Detect which cell encompasses the target text, then output its (x, y) center coordinate. 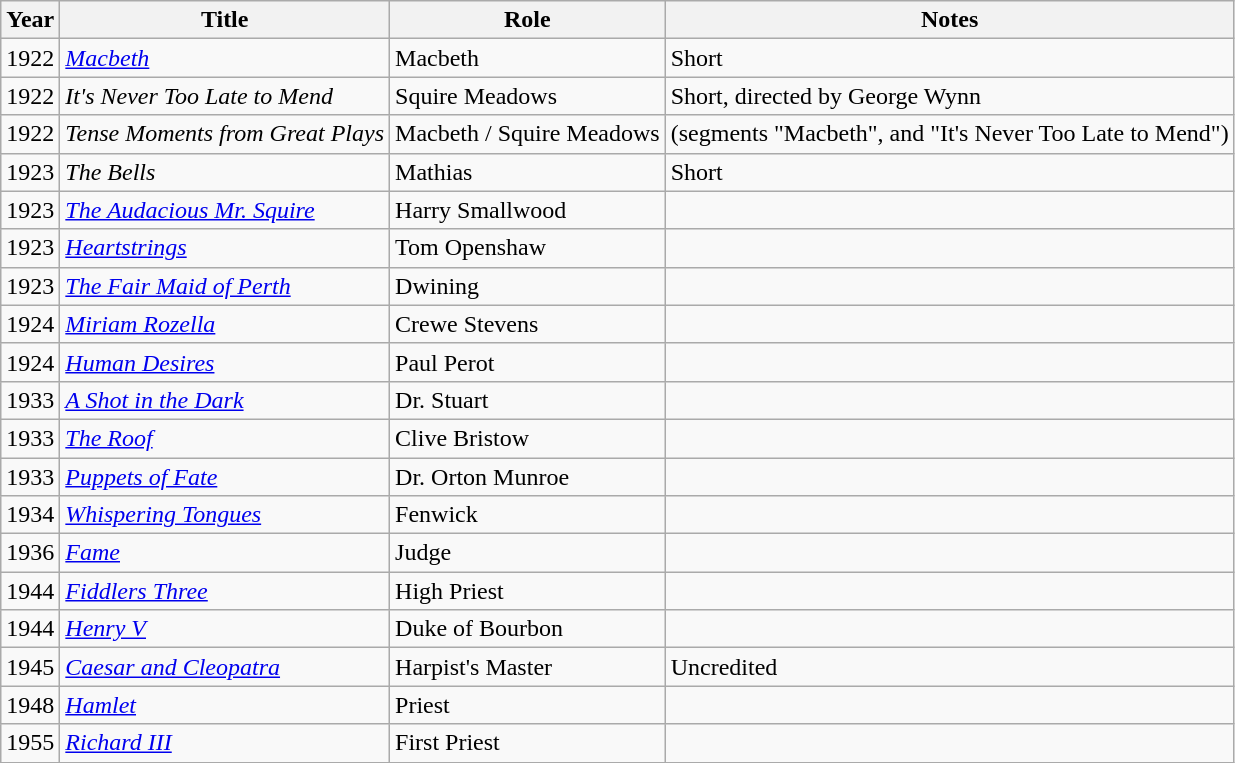
1936 (30, 553)
Caesar and Cleopatra (225, 667)
Crewe Stevens (528, 324)
Notes (950, 20)
Fenwick (528, 515)
1945 (30, 667)
The Bells (225, 172)
(segments "Macbeth", and "It's Never Too Late to Mend") (950, 134)
The Roof (225, 438)
Judge (528, 553)
A Shot in the Dark (225, 400)
Dwining (528, 286)
Henry V (225, 629)
Duke of Bourbon (528, 629)
1955 (30, 743)
Macbeth / Squire Meadows (528, 134)
Priest (528, 705)
Uncredited (950, 667)
Mathias (528, 172)
Year (30, 20)
Short, directed by George Wynn (950, 96)
1948 (30, 705)
Role (528, 20)
Fiddlers Three (225, 591)
Squire Meadows (528, 96)
Fame (225, 553)
Clive Bristow (528, 438)
Puppets of Fate (225, 477)
Hamlet (225, 705)
Harry Smallwood (528, 210)
Title (225, 20)
Harpist's Master (528, 667)
Heartstrings (225, 248)
It's Never Too Late to Mend (225, 96)
The Audacious Mr. Squire (225, 210)
The Fair Maid of Perth (225, 286)
High Priest (528, 591)
Richard III (225, 743)
Human Desires (225, 362)
Miriam Rozella (225, 324)
Dr. Stuart (528, 400)
1934 (30, 515)
Tom Openshaw (528, 248)
Paul Perot (528, 362)
First Priest (528, 743)
Tense Moments from Great Plays (225, 134)
Whispering Tongues (225, 515)
Dr. Orton Munroe (528, 477)
